Scan for the cell matching the given text and deliver its [x, y] coordinate at center. 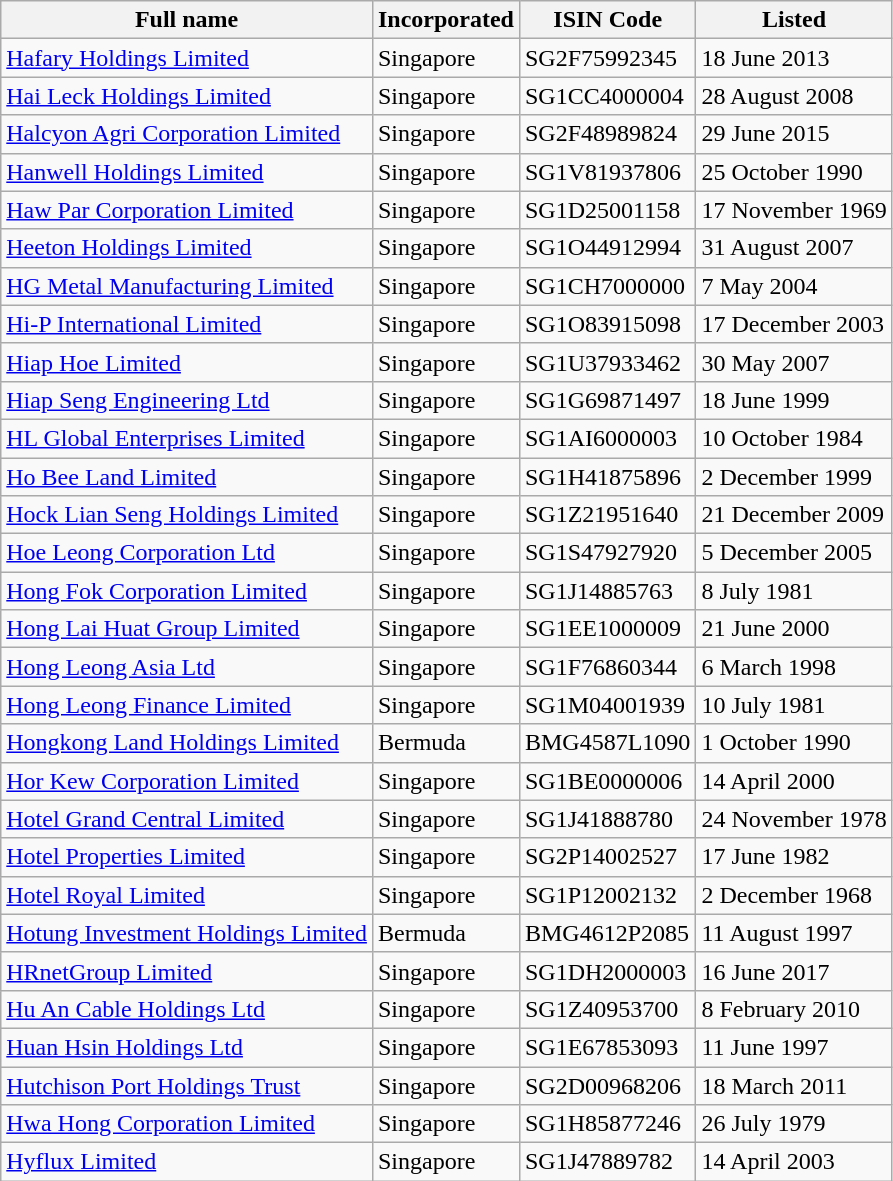
21 June 2000 [794, 629]
Hutchison Port Holdings Trust [187, 1085]
SG1EE1000009 [607, 629]
SG1D25001158 [607, 210]
SG1G69871497 [607, 400]
SG1CH7000000 [607, 286]
Hai Leck Holdings Limited [187, 96]
2 December 1999 [794, 477]
SG2F75992345 [607, 58]
Hong Fok Corporation Limited [187, 591]
SG1J41888780 [607, 819]
SG1J14885763 [607, 591]
Hiap Hoe Limited [187, 362]
SG1Z40953700 [607, 1009]
SG1M04001939 [607, 705]
SG1O83915098 [607, 324]
SG2D00968206 [607, 1085]
BMG4587L1090 [607, 743]
SG1S47927920 [607, 553]
17 November 1969 [794, 210]
HG Metal Manufacturing Limited [187, 286]
28 August 2008 [794, 96]
Halcyon Agri Corporation Limited [187, 134]
SG2F48989824 [607, 134]
SG1DH2000003 [607, 971]
SG1AI6000003 [607, 438]
30 May 2007 [794, 362]
17 June 1982 [794, 857]
10 July 1981 [794, 705]
8 July 1981 [794, 591]
Hwa Hong Corporation Limited [187, 1124]
Hotel Properties Limited [187, 857]
SG1H41875896 [607, 477]
18 March 2011 [794, 1085]
Incorporated [446, 20]
Hiap Seng Engineering Ltd [187, 400]
6 March 1998 [794, 667]
Hotung Investment Holdings Limited [187, 933]
25 October 1990 [794, 172]
SG2P14002527 [607, 857]
SG1CC4000004 [607, 96]
29 June 2015 [794, 134]
Hanwell Holdings Limited [187, 172]
16 June 2017 [794, 971]
8 February 2010 [794, 1009]
Hu An Cable Holdings Ltd [187, 1009]
Hock Lian Seng Holdings Limited [187, 515]
ISIN Code [607, 20]
11 August 1997 [794, 933]
7 May 2004 [794, 286]
31 August 2007 [794, 248]
17 December 2003 [794, 324]
SG1H85877246 [607, 1124]
Hong Leong Asia Ltd [187, 667]
Hotel Grand Central Limited [187, 819]
5 December 2005 [794, 553]
Ho Bee Land Limited [187, 477]
Heeton Holdings Limited [187, 248]
Hong Leong Finance Limited [187, 705]
Hoe Leong Corporation Ltd [187, 553]
SG1BE0000006 [607, 781]
HRnetGroup Limited [187, 971]
SG1V81937806 [607, 172]
14 April 2003 [794, 1162]
10 October 1984 [794, 438]
Hong Lai Huat Group Limited [187, 629]
Full name [187, 20]
Hotel Royal Limited [187, 895]
26 July 1979 [794, 1124]
SG1E67853093 [607, 1047]
SG1U37933462 [607, 362]
SG1P12002132 [607, 895]
18 June 1999 [794, 400]
Hi-P International Limited [187, 324]
18 June 2013 [794, 58]
24 November 1978 [794, 819]
21 December 2009 [794, 515]
Huan Hsin Holdings Ltd [187, 1047]
Haw Par Corporation Limited [187, 210]
1 October 1990 [794, 743]
SG1Z21951640 [607, 515]
Hafary Holdings Limited [187, 58]
SG1J47889782 [607, 1162]
HL Global Enterprises Limited [187, 438]
2 December 1968 [794, 895]
SG1O44912994 [607, 248]
Listed [794, 20]
Hor Kew Corporation Limited [187, 781]
14 April 2000 [794, 781]
SG1F76860344 [607, 667]
Hyflux Limited [187, 1162]
11 June 1997 [794, 1047]
BMG4612P2085 [607, 933]
Hongkong Land Holdings Limited [187, 743]
